Locate the cell with the specified text and output its [X, Y] center coordinate. 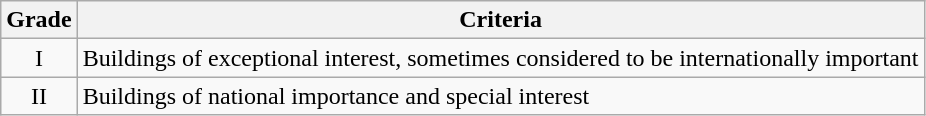
Buildings of national importance and special interest [500, 96]
Criteria [500, 20]
I [39, 58]
II [39, 96]
Buildings of exceptional interest, sometimes considered to be internationally important [500, 58]
Grade [39, 20]
